From the cell containing the given text, extract its center point as [x, y] coordinate. 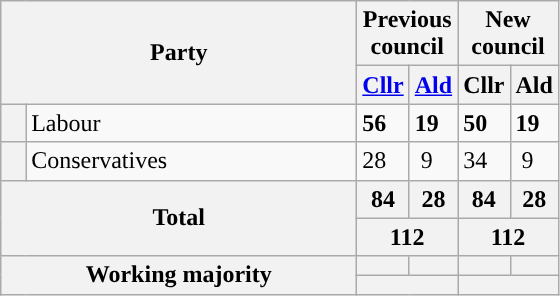
Total [179, 218]
Party [179, 52]
Labour [192, 123]
34 [484, 161]
Working majority [179, 275]
New council [508, 34]
56 [383, 123]
Conservatives [192, 161]
Previous council [408, 34]
50 [484, 123]
